Scan for the cell matching the given text and deliver its [X, Y] coordinate at center. 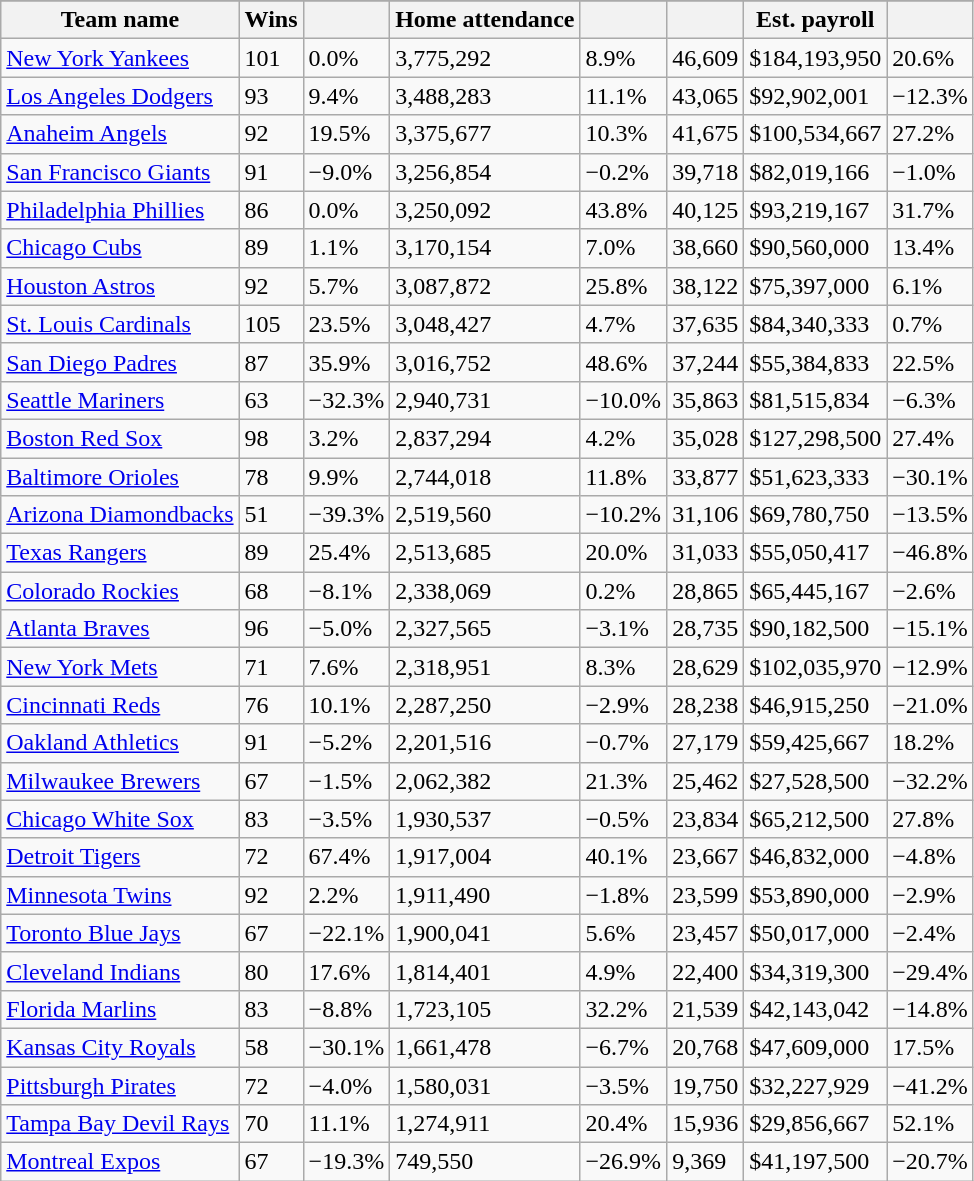
28,238 [706, 705]
9.4% [346, 96]
−3.1% [624, 629]
4.9% [624, 971]
$102,035,970 [816, 667]
New York Yankees [120, 58]
Milwaukee Brewers [120, 781]
−13.5% [930, 515]
Montreal Expos [120, 1162]
Boston Red Sox [120, 438]
3,488,283 [485, 96]
$90,560,000 [816, 248]
3,048,427 [485, 324]
$127,298,500 [816, 438]
35,863 [706, 400]
−4.8% [930, 857]
37,244 [706, 362]
48.6% [624, 362]
43.8% [624, 210]
1,274,911 [485, 1124]
−2.6% [930, 591]
Chicago White Sox [120, 819]
41,675 [706, 134]
−32.3% [346, 400]
Cincinnati Reds [120, 705]
$184,193,950 [816, 58]
−4.0% [346, 1085]
1,900,041 [485, 933]
3.2% [346, 438]
−41.2% [930, 1085]
−26.9% [624, 1162]
5.6% [624, 933]
21,539 [706, 1009]
15,936 [706, 1124]
$41,197,500 [816, 1162]
−5.2% [346, 743]
2,287,250 [485, 705]
2,062,382 [485, 781]
19.5% [346, 134]
25.8% [624, 286]
67.4% [346, 857]
−5.0% [346, 629]
40,125 [706, 210]
27,179 [706, 743]
19,750 [706, 1085]
Toronto Blue Jays [120, 933]
Est. payroll [816, 20]
2,201,516 [485, 743]
San Francisco Giants [120, 172]
9,369 [706, 1162]
$59,425,667 [816, 743]
$93,219,167 [816, 210]
New York Mets [120, 667]
1,930,537 [485, 819]
$47,609,000 [816, 1047]
20.0% [624, 553]
93 [271, 96]
$27,528,500 [816, 781]
27.2% [930, 134]
Team name [120, 20]
3,170,154 [485, 248]
Seattle Mariners [120, 400]
1,911,490 [485, 895]
St. Louis Cardinals [120, 324]
20.6% [930, 58]
Texas Rangers [120, 553]
4.2% [624, 438]
−29.4% [930, 971]
Baltimore Orioles [120, 477]
86 [271, 210]
101 [271, 58]
23.5% [346, 324]
Anaheim Angels [120, 134]
32.2% [624, 1009]
$53,890,000 [816, 895]
70 [271, 1124]
9.9% [346, 477]
Los Angeles Dodgers [120, 96]
Kansas City Royals [120, 1047]
43,065 [706, 96]
23,599 [706, 895]
3,775,292 [485, 58]
21.3% [624, 781]
1.1% [346, 248]
28,865 [706, 591]
23,834 [706, 819]
−0.2% [624, 172]
$65,212,500 [816, 819]
2,744,018 [485, 477]
4.7% [624, 324]
1,814,401 [485, 971]
3,375,677 [485, 134]
749,550 [485, 1162]
Oakland Athletics [120, 743]
27.4% [930, 438]
$55,050,417 [816, 553]
−14.8% [930, 1009]
Detroit Tigers [120, 857]
−10.0% [624, 400]
$32,227,929 [816, 1085]
80 [271, 971]
68 [271, 591]
28,629 [706, 667]
1,723,105 [485, 1009]
2,513,685 [485, 553]
Atlanta Braves [120, 629]
105 [271, 324]
78 [271, 477]
−0.5% [624, 819]
38,660 [706, 248]
76 [271, 705]
0.7% [930, 324]
Houston Astros [120, 286]
1,580,031 [485, 1085]
−20.7% [930, 1162]
−8.8% [346, 1009]
98 [271, 438]
Colorado Rockies [120, 591]
23,457 [706, 933]
17.5% [930, 1047]
6.1% [930, 286]
$29,856,667 [816, 1124]
2,837,294 [485, 438]
18.2% [930, 743]
Pittsburgh Pirates [120, 1085]
−12.3% [930, 96]
7.6% [346, 667]
Cleveland Indians [120, 971]
−19.3% [346, 1162]
$100,534,667 [816, 134]
−8.1% [346, 591]
52.1% [930, 1124]
25.4% [346, 553]
37,635 [706, 324]
1,661,478 [485, 1047]
Chicago Cubs [120, 248]
−6.7% [624, 1047]
35.9% [346, 362]
27.8% [930, 819]
22,400 [706, 971]
Philadelphia Phillies [120, 210]
$34,319,300 [816, 971]
2,940,731 [485, 400]
3,016,752 [485, 362]
2,318,951 [485, 667]
$90,182,500 [816, 629]
51 [271, 515]
25,462 [706, 781]
96 [271, 629]
$42,143,042 [816, 1009]
10.3% [624, 134]
−21.0% [930, 705]
$46,915,250 [816, 705]
22.5% [930, 362]
$92,902,001 [816, 96]
−12.9% [930, 667]
−39.3% [346, 515]
$81,515,834 [816, 400]
$69,780,750 [816, 515]
$65,445,167 [816, 591]
$82,019,166 [816, 172]
28,735 [706, 629]
8.3% [624, 667]
San Diego Padres [120, 362]
20,768 [706, 1047]
63 [271, 400]
87 [271, 362]
Arizona Diamondbacks [120, 515]
31.7% [930, 210]
23,667 [706, 857]
39,718 [706, 172]
3,087,872 [485, 286]
13.4% [930, 248]
−10.2% [624, 515]
Home attendance [485, 20]
$46,832,000 [816, 857]
1,917,004 [485, 857]
Tampa Bay Devil Rays [120, 1124]
2.2% [346, 895]
2,519,560 [485, 515]
−15.1% [930, 629]
−46.8% [930, 553]
2,327,565 [485, 629]
$50,017,000 [816, 933]
8.9% [624, 58]
Minnesota Twins [120, 895]
11.8% [624, 477]
46,609 [706, 58]
−2.4% [930, 933]
Florida Marlins [120, 1009]
−1.0% [930, 172]
−1.8% [624, 895]
10.1% [346, 705]
−1.5% [346, 781]
38,122 [706, 286]
Wins [271, 20]
$51,623,333 [816, 477]
31,033 [706, 553]
3,250,092 [485, 210]
2,338,069 [485, 591]
20.4% [624, 1124]
17.6% [346, 971]
−9.0% [346, 172]
$84,340,333 [816, 324]
5.7% [346, 286]
58 [271, 1047]
−22.1% [346, 933]
−6.3% [930, 400]
$55,384,833 [816, 362]
−32.2% [930, 781]
−0.7% [624, 743]
$75,397,000 [816, 286]
0.2% [624, 591]
7.0% [624, 248]
71 [271, 667]
31,106 [706, 515]
40.1% [624, 857]
35,028 [706, 438]
33,877 [706, 477]
3,256,854 [485, 172]
